Detect which cell encompasses the target text, then output its (x, y) center coordinate. 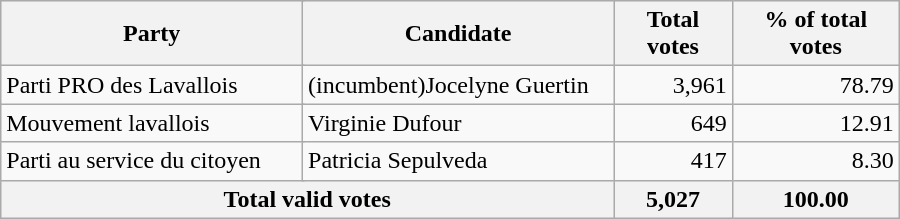
Candidate (458, 34)
Parti PRO des Lavallois (152, 85)
Mouvement lavallois (152, 123)
(incumbent)Jocelyne Guertin (458, 85)
Party (152, 34)
100.00 (816, 199)
Total votes (674, 34)
417 (674, 161)
8.30 (816, 161)
3,961 (674, 85)
5,027 (674, 199)
Patricia Sepulveda (458, 161)
12.91 (816, 123)
% of total votes (816, 34)
Total valid votes (308, 199)
Parti au service du citoyen (152, 161)
Virginie Dufour (458, 123)
78.79 (816, 85)
649 (674, 123)
